Determine the (X, Y) coordinate at the center of the cell enclosing the given text.  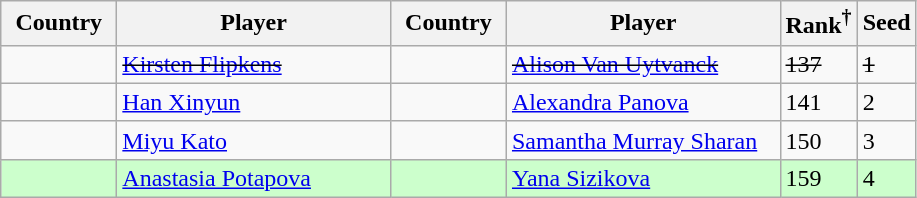
Rank† (818, 24)
3 (886, 140)
2 (886, 102)
Alexandra Panova (643, 102)
159 (818, 178)
141 (818, 102)
Miyu Kato (254, 140)
150 (818, 140)
1 (886, 64)
Seed (886, 24)
Yana Sizikova (643, 178)
Samantha Murray Sharan (643, 140)
Alison Van Uytvanck (643, 64)
Han Xinyun (254, 102)
4 (886, 178)
Anastasia Potapova (254, 178)
137 (818, 64)
Kirsten Flipkens (254, 64)
